Extract the (x, y) coordinate from the center of the cell holding the provided text.  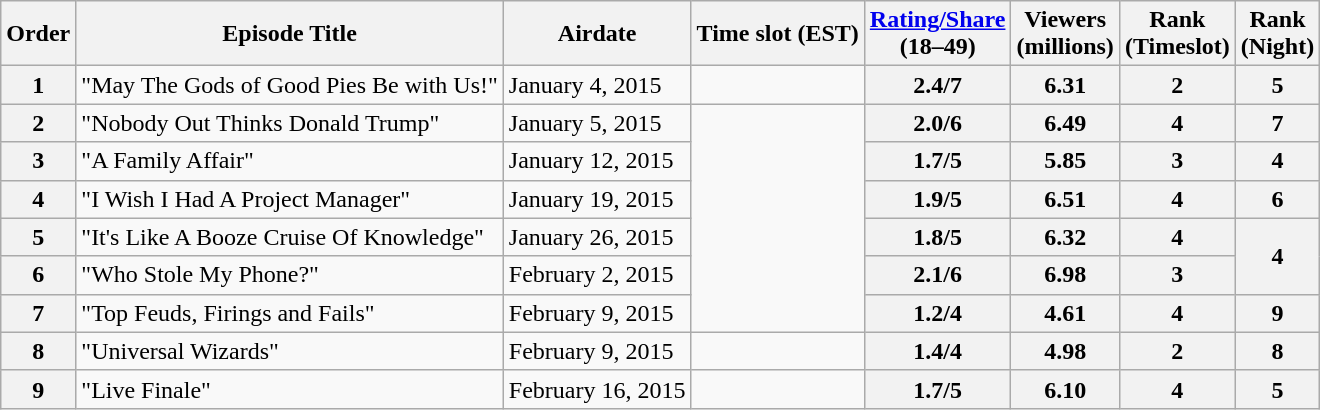
Viewers(millions) (1065, 34)
"Who Stole My Phone?" (290, 275)
"Top Feuds, Firings and Fails" (290, 313)
6.31 (1065, 85)
1 (38, 85)
2.0/6 (938, 123)
"It's Like A Booze Cruise Of Knowledge" (290, 237)
6.32 (1065, 237)
4.61 (1065, 313)
1.2/4 (938, 313)
February 16, 2015 (597, 389)
January 19, 2015 (597, 199)
Rank(Timeslot) (1177, 34)
Episode Title (290, 34)
"A Family Affair" (290, 161)
"I Wish I Had A Project Manager" (290, 199)
"Nobody Out Thinks Donald Trump" (290, 123)
6.98 (1065, 275)
January 4, 2015 (597, 85)
6.49 (1065, 123)
Rank(Night) (1277, 34)
1.8/5 (938, 237)
January 26, 2015 (597, 237)
2.1/6 (938, 275)
5.85 (1065, 161)
"Live Finale" (290, 389)
6.10 (1065, 389)
1.9/5 (938, 199)
"Universal Wizards" (290, 351)
Time slot (EST) (778, 34)
Order (38, 34)
2.4/7 (938, 85)
6.51 (1065, 199)
January 5, 2015 (597, 123)
"May The Gods of Good Pies Be with Us!" (290, 85)
4.98 (1065, 351)
1.4/4 (938, 351)
Airdate (597, 34)
February 2, 2015 (597, 275)
Rating/Share(18–49) (938, 34)
January 12, 2015 (597, 161)
